Capture the cell that displays the provided text and extract its [X, Y] central coordinate. 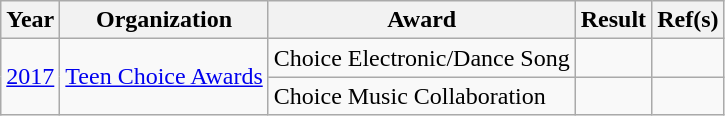
Award [422, 20]
Result [613, 20]
2017 [30, 77]
Ref(s) [688, 20]
Year [30, 20]
Choice Electronic/Dance Song [422, 58]
Choice Music Collaboration [422, 96]
Teen Choice Awards [164, 77]
Organization [164, 20]
